Scan for the cell matching the given text and deliver its [X, Y] coordinate at center. 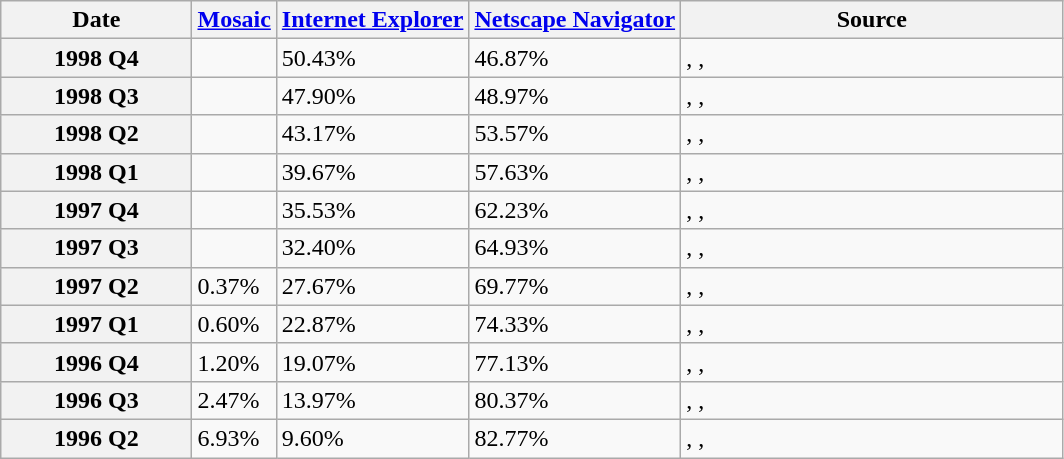
1998 Q4 [96, 58]
69.77% [575, 286]
1997 Q2 [96, 286]
1996 Q3 [96, 400]
22.87% [372, 324]
27.67% [372, 286]
1996 Q4 [96, 362]
43.17% [372, 134]
1996 Q2 [96, 438]
Date [96, 20]
1998 Q3 [96, 96]
64.93% [575, 248]
Netscape Navigator [575, 20]
0.60% [234, 324]
62.23% [575, 210]
6.93% [234, 438]
1997 Q4 [96, 210]
1998 Q2 [96, 134]
19.07% [372, 362]
Source [872, 20]
9.60% [372, 438]
80.37% [575, 400]
53.57% [575, 134]
1997 Q1 [96, 324]
77.13% [575, 362]
82.77% [575, 438]
57.63% [575, 172]
50.43% [372, 58]
1998 Q1 [96, 172]
0.37% [234, 286]
1.20% [234, 362]
46.87% [575, 58]
Internet Explorer [372, 20]
2.47% [234, 400]
13.97% [372, 400]
39.67% [372, 172]
32.40% [372, 248]
74.33% [575, 324]
Mosaic [234, 20]
48.97% [575, 96]
47.90% [372, 96]
35.53% [372, 210]
1997 Q3 [96, 248]
